Determine the [x, y] coordinate at the center of the cell enclosing the given text.  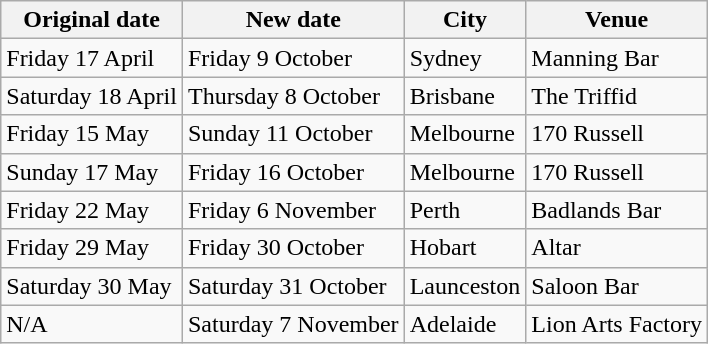
Friday 30 October [293, 248]
Sunday 11 October [293, 134]
Hobart [465, 248]
Perth [465, 210]
Badlands Bar [617, 210]
Manning Bar [617, 58]
Launceston [465, 286]
Friday 9 October [293, 58]
Friday 6 November [293, 210]
Friday 15 May [92, 134]
N/A [92, 324]
Sunday 17 May [92, 172]
Saloon Bar [617, 286]
Saturday 30 May [92, 286]
The Triffid [617, 96]
New date [293, 20]
Original date [92, 20]
Thursday 8 October [293, 96]
Friday 22 May [92, 210]
Lion Arts Factory [617, 324]
Venue [617, 20]
Saturday 31 October [293, 286]
Brisbane [465, 96]
Saturday 7 November [293, 324]
Friday 29 May [92, 248]
Friday 17 April [92, 58]
Sydney [465, 58]
Saturday 18 April [92, 96]
City [465, 20]
Adelaide [465, 324]
Friday 16 October [293, 172]
Altar [617, 248]
